Pinpoint the cell where the given text exists, returning its [X, Y] midpoint coordinate. 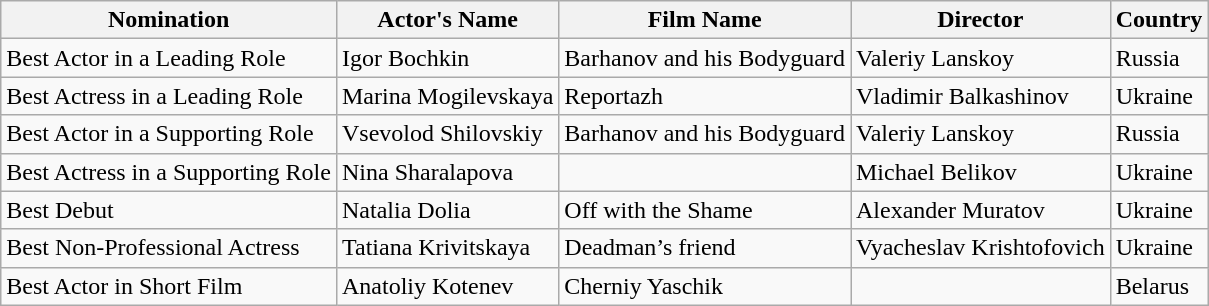
Best Debut [169, 210]
Belarus [1159, 286]
Best Non-Professional Actress [169, 248]
Film Name [705, 20]
Best Actor in a Leading Role [169, 58]
Nina Sharalapova [447, 172]
Best Actress in a Leading Role [169, 96]
Tatiana Krivitskaya [447, 248]
Igor Bochkin [447, 58]
Deadman’s friend [705, 248]
Marina Mogilevskaya [447, 96]
Director [980, 20]
Best Actor in a Supporting Role [169, 134]
Best Actress in a Supporting Role [169, 172]
Reportazh [705, 96]
Vladimir Balkashinov [980, 96]
Cherniy Yaschik [705, 286]
Vyacheslav Krishtofovich [980, 248]
Nomination [169, 20]
Off with the Shame [705, 210]
Country [1159, 20]
Actor's Name [447, 20]
Natalia Dolia [447, 210]
Best Actor in Short Film [169, 286]
Vsevolod Shilovskiy [447, 134]
Anatoliy Kotenev [447, 286]
Alexander Muratov [980, 210]
Michael Belikov [980, 172]
